Extract the (x, y) coordinate from the center of the cell holding the provided text.  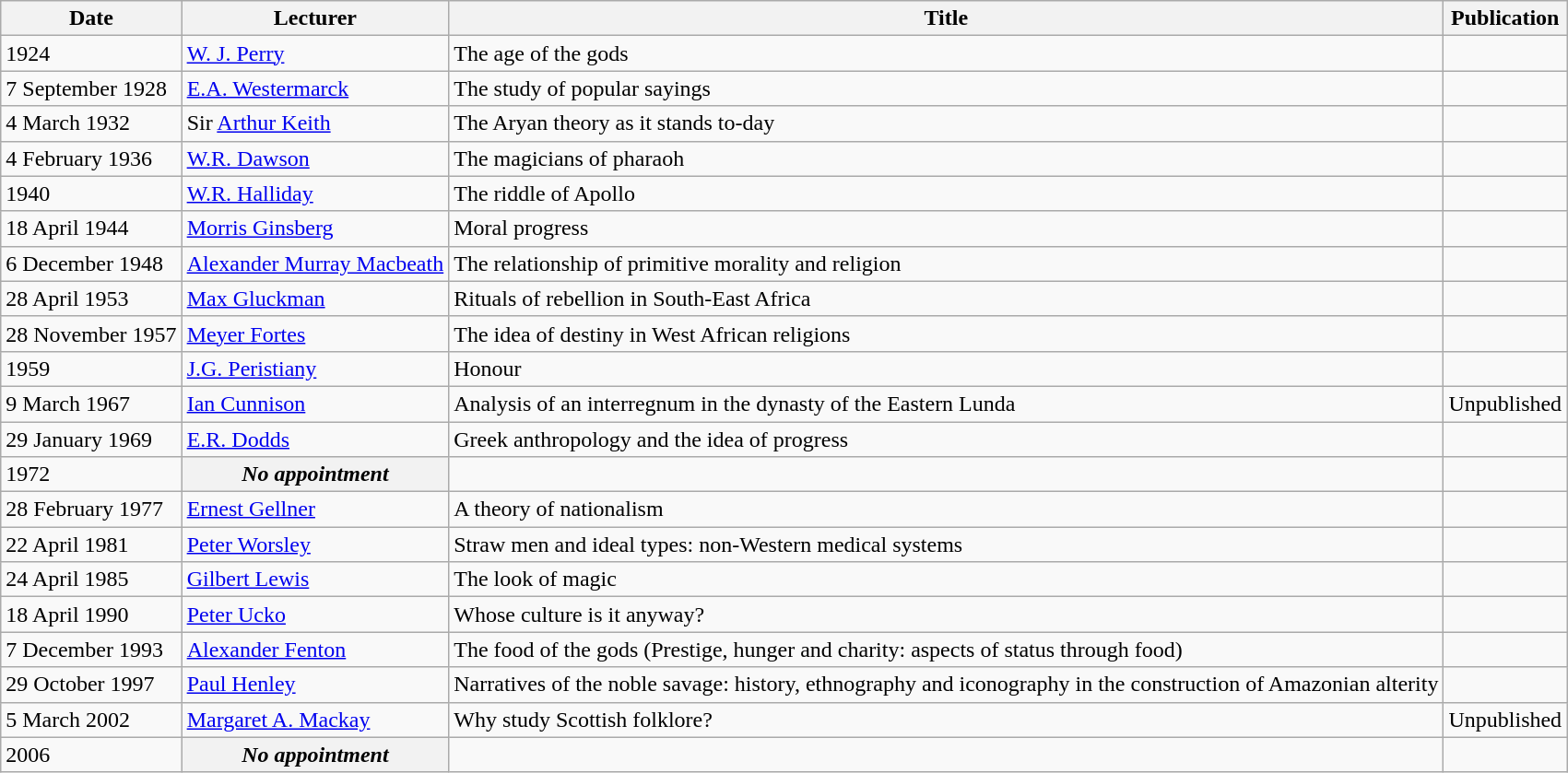
The food of the gods (Prestige, hunger and charity: aspects of status through food) (946, 650)
J.G. Peristiany (315, 369)
E.R. Dodds (315, 439)
7 December 1993 (91, 650)
18 April 1990 (91, 615)
4 February 1936 (91, 158)
The riddle of Apollo (946, 193)
The age of the gods (946, 53)
Why study Scottish folklore? (946, 720)
Alexander Fenton (315, 650)
Rituals of rebellion in South-East Africa (946, 299)
28 April 1953 (91, 299)
Honour (946, 369)
1940 (91, 193)
6 December 1948 (91, 264)
Analysis of an interregnum in the dynasty of the Eastern Lunda (946, 404)
28 February 1977 (91, 509)
Lecturer (315, 18)
W.R. Dawson (315, 158)
Narratives of the noble savage: history, ethnography and iconography in the construction of Amazonian alterity (946, 685)
The study of popular sayings (946, 88)
Whose culture is it anyway? (946, 615)
Sir Arthur Keith (315, 123)
1924 (91, 53)
Gilbert Lewis (315, 580)
24 April 1985 (91, 580)
18 April 1944 (91, 228)
4 March 1932 (91, 123)
The idea of destiny in West African religions (946, 334)
E.A. Westermarck (315, 88)
Margaret A. Mackay (315, 720)
1959 (91, 369)
28 November 1957 (91, 334)
5 March 2002 (91, 720)
The relationship of primitive morality and religion (946, 264)
Meyer Fortes (315, 334)
The magicians of pharaoh (946, 158)
A theory of nationalism (946, 509)
22 April 1981 (91, 545)
Title (946, 18)
29 October 1997 (91, 685)
Straw men and ideal types: non-Western medical systems (946, 545)
The look of magic (946, 580)
Peter Worsley (315, 545)
Ian Cunnison (315, 404)
Greek anthropology and the idea of progress (946, 439)
7 September 1928 (91, 88)
W. J. Perry (315, 53)
Morris Ginsberg (315, 228)
9 March 1967 (91, 404)
Paul Henley (315, 685)
The Aryan theory as it stands to-day (946, 123)
Publication (1505, 18)
1972 (91, 474)
Peter Ucko (315, 615)
Alexander Murray Macbeath (315, 264)
Ernest Gellner (315, 509)
29 January 1969 (91, 439)
Moral progress (946, 228)
Max Gluckman (315, 299)
W.R. Halliday (315, 193)
2006 (91, 755)
Date (91, 18)
